Determine the (X, Y) coordinate at the center of the cell enclosing the given text.  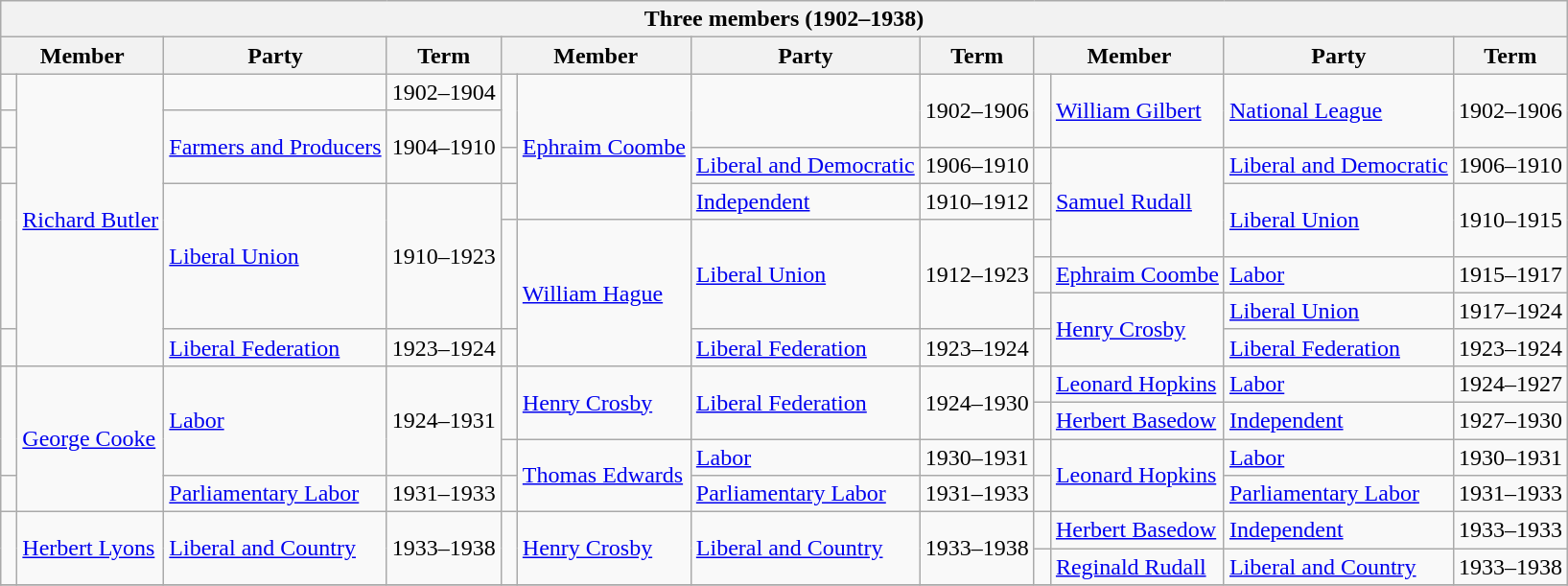
George Cooke (90, 438)
1933–1933 (1509, 530)
1924–1930 (976, 402)
Reginald Rudall (1137, 567)
Richard Butler (90, 220)
Herbert Lyons (90, 549)
1924–1931 (443, 420)
1902–1904 (443, 92)
1924–1927 (1509, 384)
National League (1339, 110)
1915–1917 (1509, 274)
William Gilbert (1137, 110)
William Hague (604, 293)
1917–1924 (1509, 311)
Samuel Rudall (1137, 201)
Farmers and Producers (275, 147)
1910–1923 (443, 256)
1927–1930 (1509, 420)
1912–1923 (976, 274)
1910–1912 (976, 201)
Three members (1902–1938) (784, 19)
Thomas Edwards (604, 476)
1910–1915 (1509, 220)
1904–1910 (443, 147)
